For the text-containing cell, return its midpoint in [x, y] coordinate format. 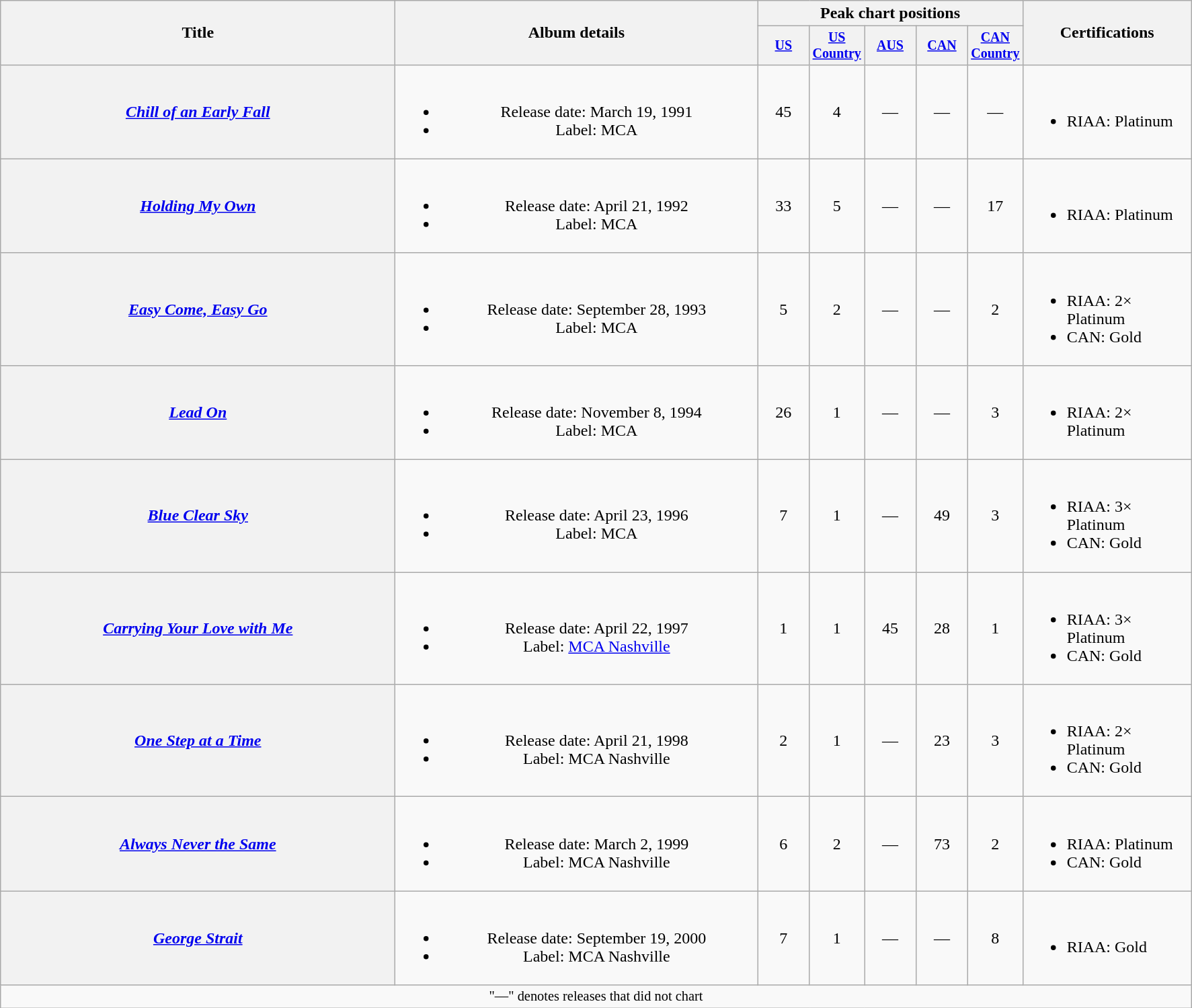
Release date: April 23, 1996Label: MCA [577, 516]
Always Never the Same [198, 844]
US Country [837, 46]
Release date: April 21, 1992Label: MCA [577, 206]
Release date: September 28, 1993Label: MCA [577, 309]
Blue Clear Sky [198, 516]
Release date: September 19, 2000Label: MCA Nashville [577, 938]
4 [837, 112]
Release date: April 21, 1998Label: MCA Nashville [577, 741]
Holding My Own [198, 206]
8 [995, 938]
Release date: March 19, 1991Label: MCA [577, 112]
73 [941, 844]
Release date: March 2, 1999Label: MCA Nashville [577, 844]
One Step at a Time [198, 741]
49 [941, 516]
US [784, 46]
RIAA: 2× Platinum [1107, 412]
Chill of an Early Fall [198, 112]
23 [941, 741]
17 [995, 206]
George Strait [198, 938]
Title [198, 33]
RIAA: Gold [1107, 938]
CAN Country [995, 46]
6 [784, 844]
33 [784, 206]
Release date: April 22, 1997Label: MCA Nashville [577, 628]
28 [941, 628]
AUS [890, 46]
Lead On [198, 412]
Certifications [1107, 33]
Album details [577, 33]
RIAA: PlatinumCAN: Gold [1107, 844]
CAN [941, 46]
Release date: November 8, 1994Label: MCA [577, 412]
"—" denotes releases that did not chart [596, 997]
26 [784, 412]
Carrying Your Love with Me [198, 628]
Easy Come, Easy Go [198, 309]
Peak chart positions [890, 13]
